Pinpoint the cell where the given text exists, returning its (x, y) midpoint coordinate. 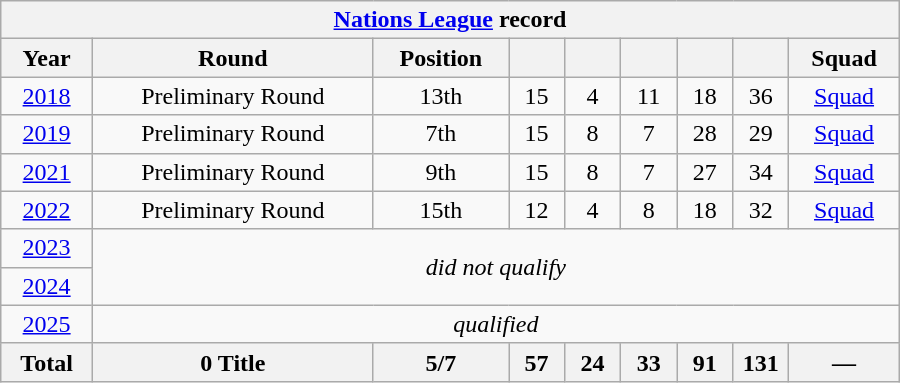
12 (536, 210)
2018 (47, 96)
13th (440, 96)
Year (47, 58)
— (844, 362)
5/7 (440, 362)
Nations League record (450, 20)
28 (705, 134)
15th (440, 210)
0 Title (232, 362)
Round (232, 58)
did not qualify (496, 267)
32 (761, 210)
2022 (47, 210)
11 (649, 96)
29 (761, 134)
2019 (47, 134)
36 (761, 96)
2025 (47, 324)
24 (593, 362)
9th (440, 172)
33 (649, 362)
57 (536, 362)
2023 (47, 248)
qualified (496, 324)
Total (47, 362)
2021 (47, 172)
27 (705, 172)
7th (440, 134)
2024 (47, 286)
34 (761, 172)
91 (705, 362)
131 (761, 362)
Position (440, 58)
